Return the (X, Y) coordinate for the center point of the cell that contains the specified text.  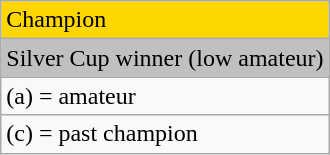
Champion (165, 20)
(a) = amateur (165, 96)
Silver Cup winner (low amateur) (165, 58)
(c) = past champion (165, 134)
